Identify which cell holds the provided text, then report its [x, y] central coordinate. 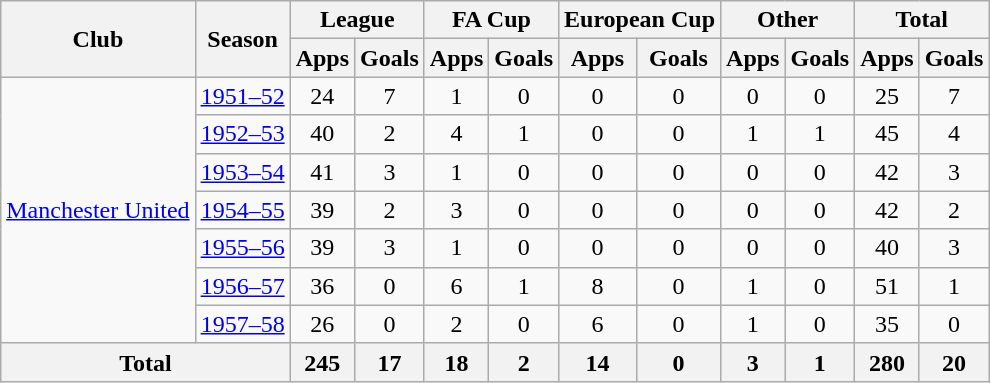
League [357, 20]
1953–54 [242, 172]
1951–52 [242, 96]
20 [954, 362]
European Cup [640, 20]
36 [322, 286]
14 [598, 362]
41 [322, 172]
17 [390, 362]
Other [788, 20]
51 [887, 286]
1955–56 [242, 248]
35 [887, 324]
FA Cup [491, 20]
1952–53 [242, 134]
1957–58 [242, 324]
1956–57 [242, 286]
18 [456, 362]
Club [98, 39]
26 [322, 324]
24 [322, 96]
45 [887, 134]
8 [598, 286]
245 [322, 362]
1954–55 [242, 210]
Season [242, 39]
Manchester United [98, 210]
280 [887, 362]
25 [887, 96]
